Determine the (X, Y) coordinate at the center of the cell enclosing the given text.  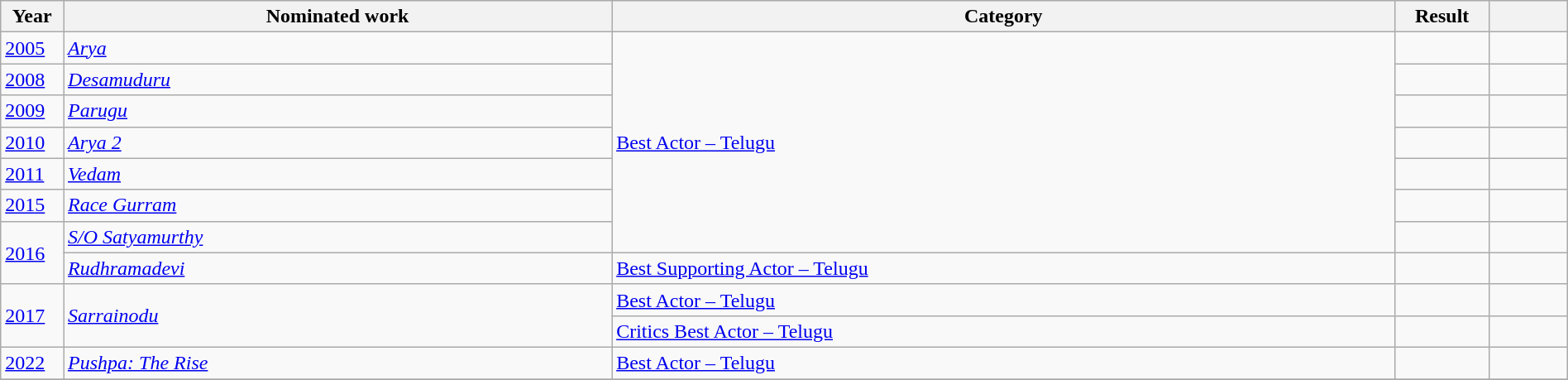
Desamuduru (337, 79)
Parugu (337, 111)
2009 (32, 111)
Nominated work (337, 17)
2017 (32, 315)
2015 (32, 205)
S/O Satyamurthy (337, 237)
Critics Best Actor – Telugu (1004, 331)
Arya 2 (337, 142)
Pushpa: The Rise (337, 363)
2016 (32, 253)
2008 (32, 79)
2010 (32, 142)
2005 (32, 48)
Arya (337, 48)
Rudhramadevi (337, 268)
Year (32, 17)
Sarrainodu (337, 315)
Category (1004, 17)
2011 (32, 174)
2022 (32, 363)
Race Gurram (337, 205)
Vedam (337, 174)
Result (1442, 17)
Best Supporting Actor – Telugu (1004, 268)
